Output the (x, y) coordinate of the center of the cell containing the given text.  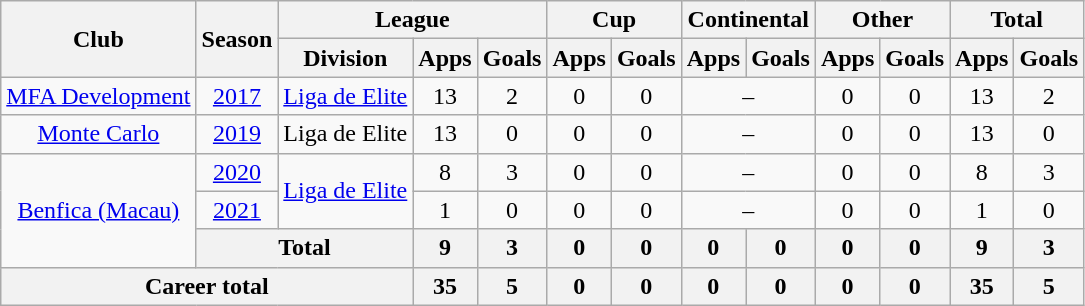
Club (98, 39)
Benfica (Macau) (98, 210)
Cup (614, 20)
2020 (237, 172)
2017 (237, 96)
League (412, 20)
Other (882, 20)
Season (237, 39)
Monte Carlo (98, 134)
Continental (748, 20)
2019 (237, 134)
Career total (207, 286)
MFA Development (98, 96)
Division (346, 58)
2021 (237, 210)
